Identify which cell holds the provided text, then report its [x, y] central coordinate. 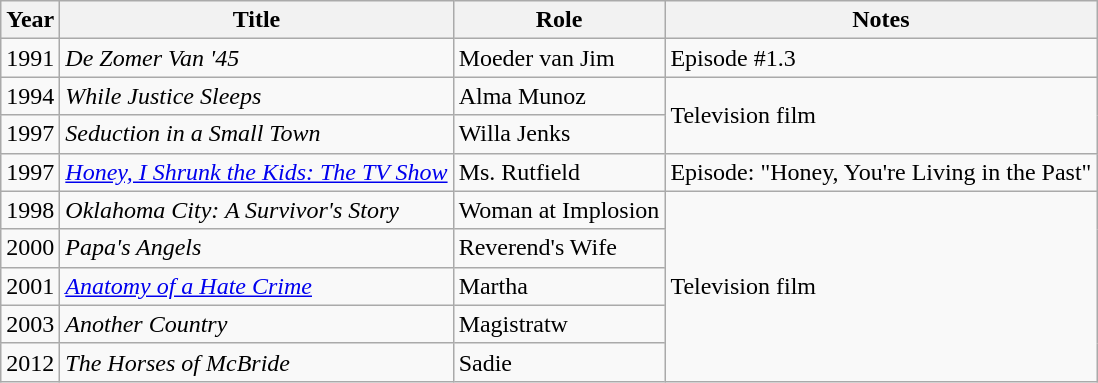
Title [256, 20]
2001 [30, 286]
Episode #1.3 [881, 58]
Notes [881, 20]
1991 [30, 58]
Alma Munoz [559, 96]
1994 [30, 96]
Magistratw [559, 324]
2000 [30, 248]
Ms. Rutfield [559, 172]
Seduction in a Small Town [256, 134]
While Justice Sleeps [256, 96]
2003 [30, 324]
Episode: "Honey, You're Living in the Past" [881, 172]
Honey, I Shrunk the Kids: The TV Show [256, 172]
Woman at Implosion [559, 210]
Oklahoma City: A Survivor's Story [256, 210]
1998 [30, 210]
2012 [30, 362]
De Zomer Van '45 [256, 58]
Papa's Angels [256, 248]
Year [30, 20]
Martha [559, 286]
Sadie [559, 362]
Reverend's Wife [559, 248]
Role [559, 20]
Willa Jenks [559, 134]
Another Country [256, 324]
Anatomy of a Hate Crime [256, 286]
The Horses of McBride [256, 362]
Moeder van Jim [559, 58]
